Identify which cell holds the provided text, then report its [X, Y] central coordinate. 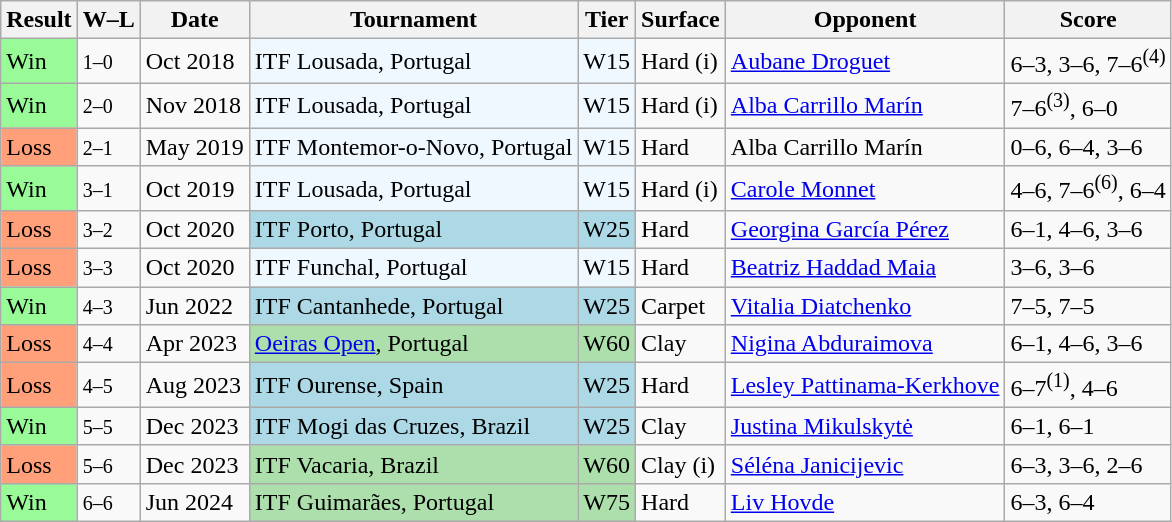
W75 [607, 502]
5–5 [108, 426]
Tier [607, 20]
Justina Mikulskytė [865, 426]
1–0 [108, 62]
Oct 2018 [194, 62]
4–4 [108, 344]
7–5, 7–5 [1088, 306]
Georgina García Pérez [865, 230]
4–3 [108, 306]
6–3, 3–6, 2–6 [1088, 464]
6–3, 3–6, 7–6(4) [1088, 62]
ITF Funchal, Portugal [414, 268]
Oct 2019 [194, 188]
Date [194, 20]
Score [1088, 20]
3–1 [108, 188]
6–7(1), 4–6 [1088, 386]
Liv Hovde [865, 502]
3–2 [108, 230]
Beatriz Haddad Maia [865, 268]
Séléna Janicijevic [865, 464]
6–3, 6–4 [1088, 502]
4–5 [108, 386]
Nov 2018 [194, 106]
Apr 2023 [194, 344]
2–1 [108, 147]
May 2019 [194, 147]
ITF Ourense, Spain [414, 386]
Aug 2023 [194, 386]
Tournament [414, 20]
ITF Montemor-o-Novo, Portugal [414, 147]
ITF Porto, Portugal [414, 230]
7–6(3), 6–0 [1088, 106]
Opponent [865, 20]
Jun 2022 [194, 306]
0–6, 6–4, 3–6 [1088, 147]
5–6 [108, 464]
Carpet [681, 306]
Clay (i) [681, 464]
ITF Cantanhede, Portugal [414, 306]
Surface [681, 20]
3–3 [108, 268]
Oeiras Open, Portugal [414, 344]
2–0 [108, 106]
4–6, 7–6(6), 6–4 [1088, 188]
3–6, 3–6 [1088, 268]
Nigina Abduraimova [865, 344]
Result [39, 20]
Lesley Pattinama-Kerkhove [865, 386]
ITF Guimarães, Portugal [414, 502]
6–1, 6–1 [1088, 426]
ITF Vacaria, Brazil [414, 464]
ITF Mogi das Cruzes, Brazil [414, 426]
Aubane Droguet [865, 62]
Jun 2024 [194, 502]
6–6 [108, 502]
Vitalia Diatchenko [865, 306]
Carole Monnet [865, 188]
W–L [108, 20]
